Locate the cell with the specified text and output its [x, y] center coordinate. 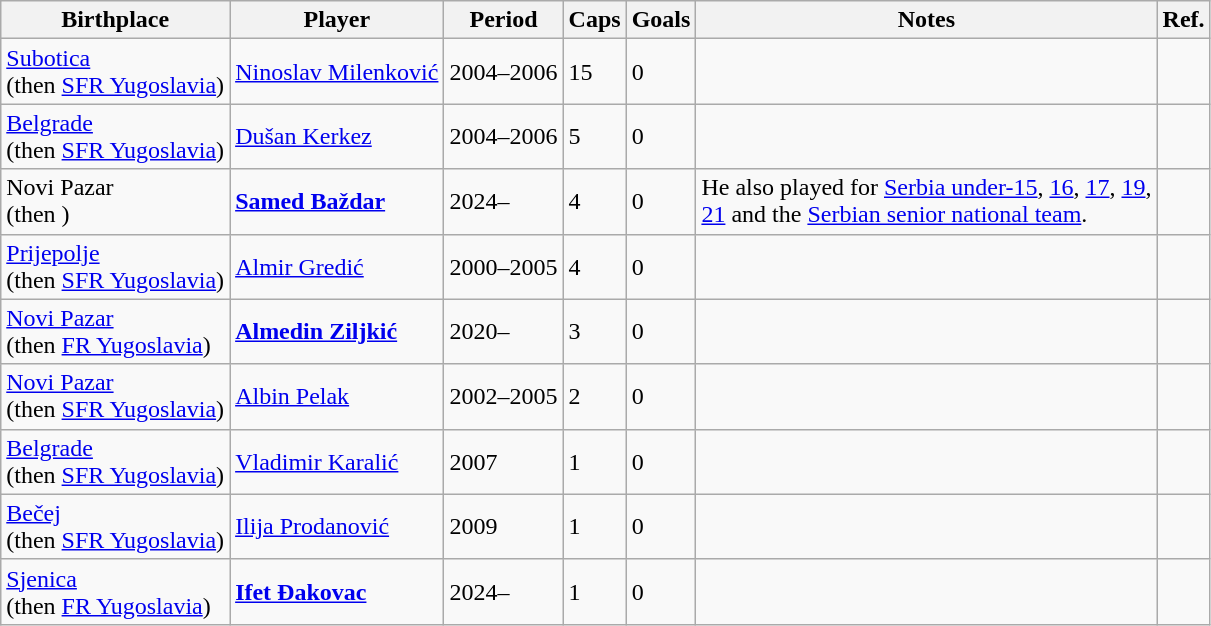
Subotica (then SFR Yugoslavia) [116, 72]
Vladimir Karalić [337, 462]
15 [594, 72]
2002–2005 [504, 396]
Birthplace [116, 20]
Sjenica(then FR Yugoslavia) [116, 592]
Goals [661, 20]
Player [337, 20]
Novi Pazar(then FR Yugoslavia) [116, 332]
Notes [926, 20]
Almedin Ziljkić [337, 332]
3 [594, 332]
Novi Pazar (then SFR Yugoslavia) [116, 396]
Caps [594, 20]
Period [504, 20]
Albin Pelak [337, 396]
Ref. [1184, 20]
He also played for Serbia under-15, 16, 17, 19,21 and the Serbian senior national team. [926, 202]
Bečej (then SFR Yugoslavia) [116, 526]
Almir Gredić [337, 266]
2020– [504, 332]
2009 [504, 526]
Samed Baždar [337, 202]
2007 [504, 462]
Dušan Kerkez [337, 136]
2000–2005 [504, 266]
2 [594, 396]
Ifet Đakovac [337, 592]
Ilija Prodanović [337, 526]
Prijepolje (then SFR Yugoslavia) [116, 266]
Ninoslav Milenković [337, 72]
Novi Pazar (then ) [116, 202]
5 [594, 136]
